Return [X, Y] of the center of cell containing provided text 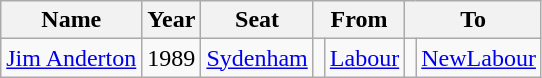
1989 [172, 58]
NewLabour [479, 58]
From [358, 20]
Year [172, 20]
Sydenham [257, 58]
Labour [364, 58]
To [474, 20]
Jim Anderton [72, 58]
Seat [257, 20]
Name [72, 20]
